Find where the given text appears and provide that cell's center as [X, Y] coordinate. 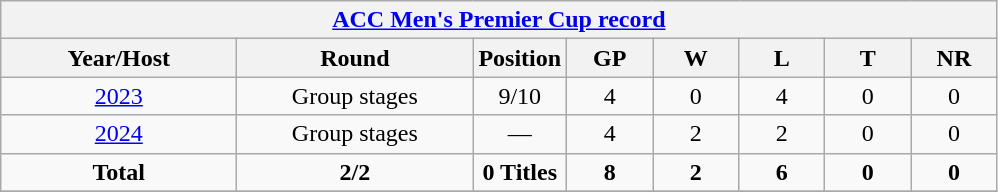
2023 [119, 96]
Round [355, 58]
NR [954, 58]
— [520, 134]
Year/Host [119, 58]
0 Titles [520, 172]
9/10 [520, 96]
ACC Men's Premier Cup record [499, 20]
Total [119, 172]
6 [782, 172]
Position [520, 58]
8 [610, 172]
2/2 [355, 172]
L [782, 58]
GP [610, 58]
W [696, 58]
T [868, 58]
2024 [119, 134]
